For the text-containing cell, return its midpoint in [x, y] coordinate format. 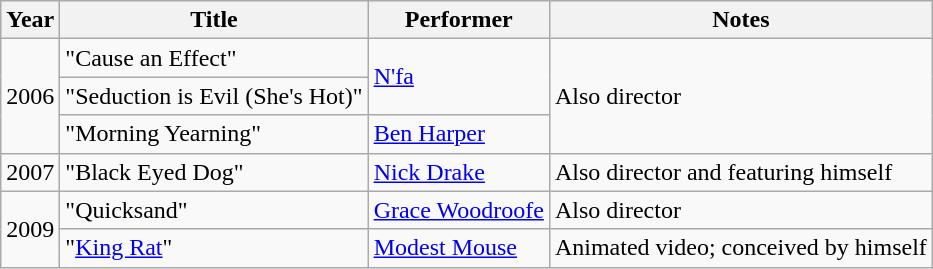
Notes [740, 20]
"Cause an Effect" [214, 58]
Also director and featuring himself [740, 172]
N'fa [458, 77]
2007 [30, 172]
Performer [458, 20]
2009 [30, 229]
"Seduction is Evil (She's Hot)" [214, 96]
Nick Drake [458, 172]
Title [214, 20]
"Quicksand" [214, 210]
"Morning Yearning" [214, 134]
2006 [30, 96]
"Black Eyed Dog" [214, 172]
Animated video; conceived by himself [740, 248]
"King Rat" [214, 248]
Year [30, 20]
Grace Woodroofe [458, 210]
Modest Mouse [458, 248]
Ben Harper [458, 134]
